Pinpoint the cell where the given text exists, returning its [x, y] midpoint coordinate. 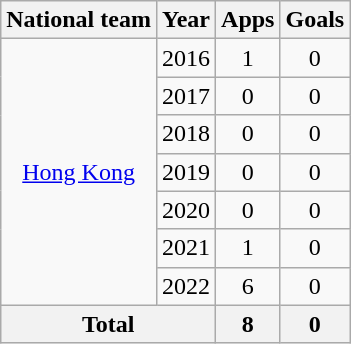
Goals [315, 20]
National team [79, 20]
2022 [186, 286]
2020 [186, 210]
6 [248, 286]
2017 [186, 96]
Total [108, 324]
8 [248, 324]
2016 [186, 58]
Year [186, 20]
2018 [186, 134]
2019 [186, 172]
2021 [186, 248]
Hong Kong [79, 172]
Apps [248, 20]
